Output the (X, Y) coordinate of the center of the cell containing the given text.  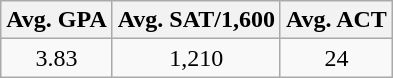
1,210 (196, 58)
Avg. SAT/1,600 (196, 20)
Avg. ACT (336, 20)
24 (336, 58)
Avg. GPA (56, 20)
3.83 (56, 58)
